Find where the given text appears and provide that cell's center as [X, Y] coordinate. 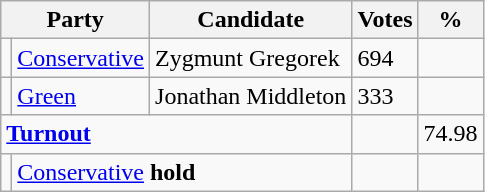
Party [76, 20]
Zygmunt Gregorek [251, 58]
694 [385, 58]
74.98 [450, 134]
333 [385, 96]
Candidate [251, 20]
Conservative hold [182, 172]
% [450, 20]
Green [81, 96]
Votes [385, 20]
Turnout [176, 134]
Conservative [81, 58]
Jonathan Middleton [251, 96]
